Return the [X, Y] coordinate for the center point of the cell that contains the specified text.  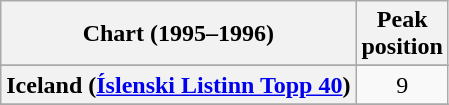
Peakposition [402, 34]
Chart (1995–1996) [178, 34]
9 [402, 85]
Iceland (Íslenski Listinn Topp 40) [178, 85]
